Return the [X, Y] coordinate for the center point of the cell that contains the specified text.  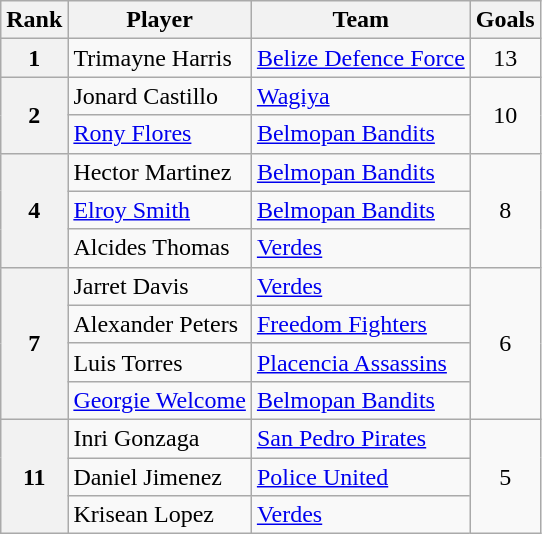
Jonard Castillo [160, 96]
10 [505, 115]
Luis Torres [160, 362]
Player [160, 20]
7 [34, 343]
Goals [505, 20]
6 [505, 343]
Georgie Welcome [160, 400]
Team [360, 20]
Police United [360, 477]
Krisean Lopez [160, 515]
Freedom Fighters [360, 324]
4 [34, 210]
Trimayne Harris [160, 58]
Alcides Thomas [160, 248]
Daniel Jimenez [160, 477]
Belize Defence Force [360, 58]
San Pedro Pirates [360, 438]
13 [505, 58]
2 [34, 115]
1 [34, 58]
Placencia Assassins [360, 362]
Jarret Davis [160, 286]
Wagiya [360, 96]
Rony Flores [160, 134]
Hector Martinez [160, 172]
8 [505, 210]
5 [505, 476]
11 [34, 476]
Elroy Smith [160, 210]
Alexander Peters [160, 324]
Inri Gonzaga [160, 438]
Rank [34, 20]
